Output the (X, Y) coordinate of the center of the cell containing the given text.  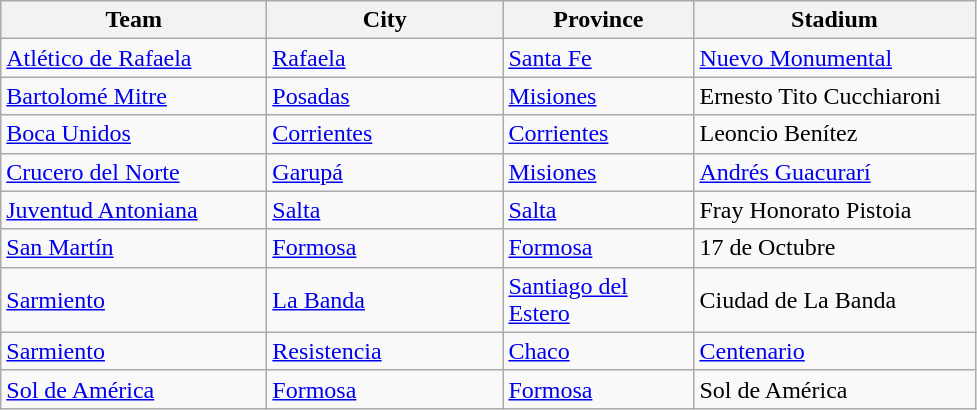
Juventud Antoniana (134, 210)
Fray Honorato Pistoia (834, 210)
Santa Fe (598, 58)
Posadas (385, 96)
Province (598, 20)
Rafaela (385, 58)
Stadium (834, 20)
Team (134, 20)
Andrés Guacurarí (834, 172)
Nuevo Monumental (834, 58)
Ernesto Tito Cucchiaroni (834, 96)
Ciudad de La Banda (834, 300)
Crucero del Norte (134, 172)
City (385, 20)
17 de Octubre (834, 248)
San Martín (134, 248)
Atlético de Rafaela (134, 58)
Chaco (598, 351)
Leoncio Benítez (834, 134)
Boca Unidos (134, 134)
Santiago del Estero (598, 300)
Centenario (834, 351)
La Banda (385, 300)
Bartolomé Mitre (134, 96)
Garupá (385, 172)
Resistencia (385, 351)
